Locate the cell with the specified text and output its [x, y] center coordinate. 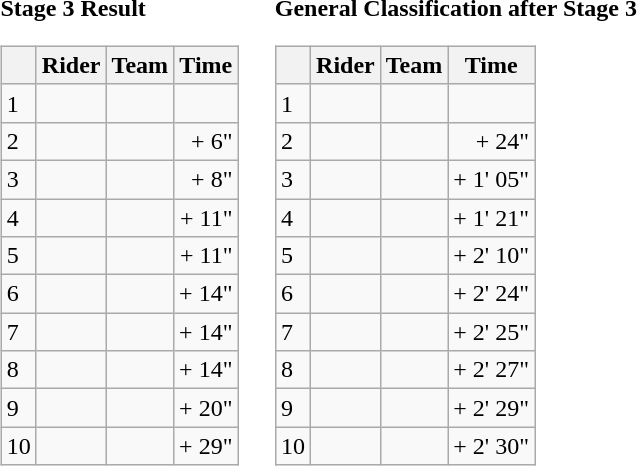
+ 2' 25" [492, 332]
+ 1' 05" [492, 179]
+ 6" [206, 141]
+ 8" [206, 179]
+ 20" [206, 408]
+ 29" [206, 446]
+ 2' 27" [492, 370]
+ 2' 29" [492, 408]
+ 24" [492, 141]
+ 2' 10" [492, 256]
+ 2' 24" [492, 294]
+ 2' 30" [492, 446]
+ 1' 21" [492, 217]
